Return [x, y] of the center of cell containing provided text 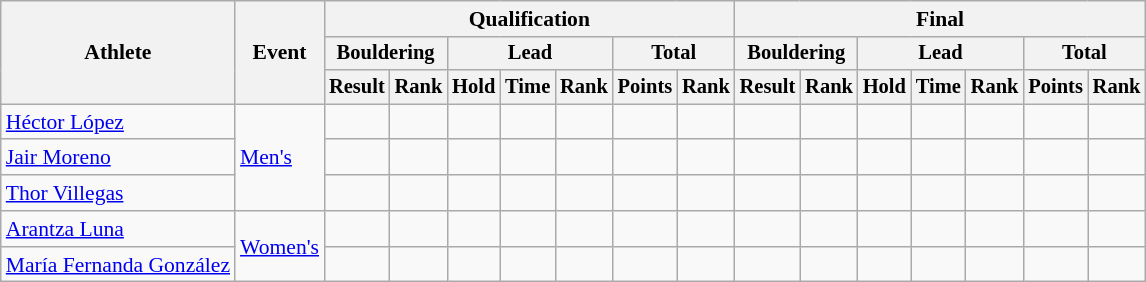
Jair Moreno [118, 158]
Thor Villegas [118, 193]
Arantza Luna [118, 229]
Men's [280, 158]
Héctor López [118, 122]
Event [280, 52]
Final [940, 19]
Athlete [118, 52]
Qualification [530, 19]
Women's [280, 246]
